Provide the (X, Y) coordinate of the cell's center where the given text is located.  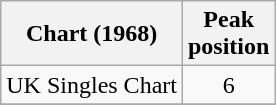
6 (228, 85)
Chart (1968) (92, 34)
Peakposition (228, 34)
UK Singles Chart (92, 85)
